Search for the cell housing the specified text and yield its [X, Y] center coordinate. 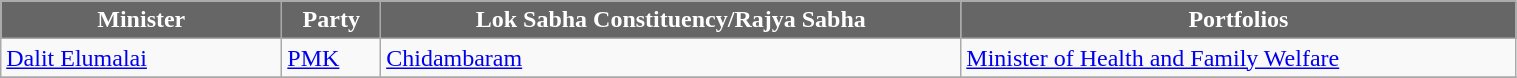
Party [332, 20]
Portfolios [1238, 20]
Minister [142, 20]
PMK [332, 58]
Minister of Health and Family Welfare [1238, 58]
Dalit Elumalai [142, 58]
Lok Sabha Constituency/Rajya Sabha [671, 20]
Chidambaram [671, 58]
